Capture the cell that displays the provided text and extract its (x, y) central coordinate. 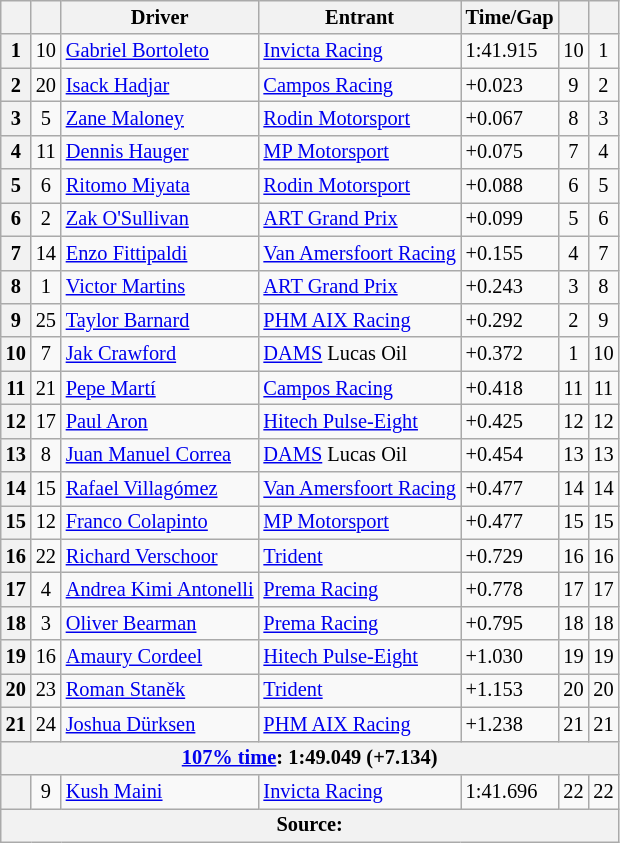
Rafael Villagómez (160, 489)
+0.418 (510, 388)
Ritomo Miyata (160, 186)
Kush Maini (160, 791)
+0.067 (510, 118)
Franco Colapinto (160, 522)
Amaury Cordeel (160, 657)
Zak O'Sullivan (160, 219)
1:41.915 (510, 51)
+1.153 (510, 690)
25 (46, 320)
+0.155 (510, 253)
107% time: 1:49.049 (+7.134) (310, 758)
Gabriel Bortoleto (160, 51)
Taylor Barnard (160, 320)
+0.454 (510, 455)
Pepe Martí (160, 388)
Juan Manuel Correa (160, 455)
Paul Aron (160, 421)
Source: (310, 825)
Enzo Fittipaldi (160, 253)
+0.778 (510, 589)
+0.729 (510, 556)
Andrea Kimi Antonelli (160, 589)
+0.292 (510, 320)
+0.075 (510, 152)
Victor Martins (160, 287)
24 (46, 724)
+1.238 (510, 724)
+1.030 (510, 657)
Dennis Hauger (160, 152)
+0.425 (510, 421)
+0.088 (510, 186)
Time/Gap (510, 17)
Oliver Bearman (160, 623)
+0.795 (510, 623)
Driver (160, 17)
Zane Maloney (160, 118)
Isack Hadjar (160, 85)
+0.023 (510, 85)
1:41.696 (510, 791)
+0.243 (510, 287)
Roman Staněk (160, 690)
+0.372 (510, 354)
23 (46, 690)
Entrant (360, 17)
Richard Verschoor (160, 556)
Joshua Dürksen (160, 724)
+0.099 (510, 219)
Jak Crawford (160, 354)
